Identify which cell holds the provided text, then report its (X, Y) central coordinate. 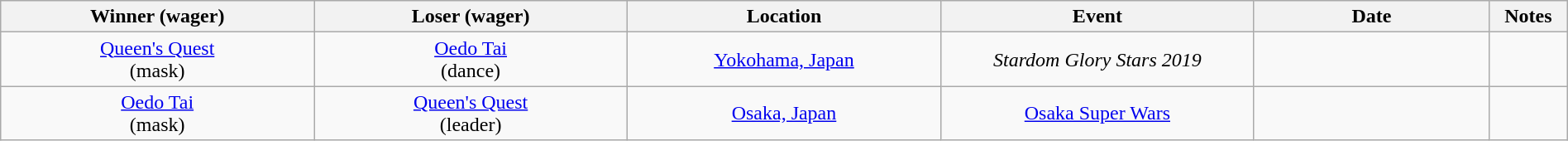
Oedo Tai (dance) (471, 60)
Queen's Quest (mask) (157, 60)
Osaka, Japan (784, 113)
Oedo Tai (mask) (157, 113)
Winner (wager) (157, 17)
Location (784, 17)
Yokohama, Japan (784, 60)
Loser (wager) (471, 17)
Date (1371, 17)
Event (1097, 17)
Notes (1528, 17)
Stardom Glory Stars 2019 (1097, 60)
Osaka Super Wars (1097, 113)
Queen's Quest (leader) (471, 113)
